Scan for the cell matching the given text and deliver its [x, y] coordinate at center. 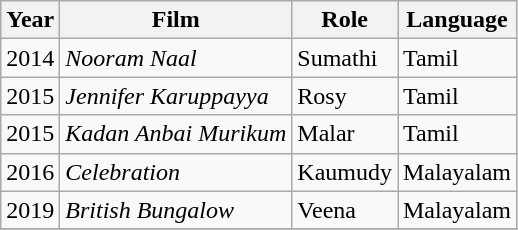
British Bungalow [176, 210]
Jennifer Karuppayya [176, 96]
Role [345, 20]
Kaumudy [345, 172]
Veena [345, 210]
Celebration [176, 172]
Language [458, 20]
Rosy [345, 96]
2019 [30, 210]
Nooram Naal [176, 58]
Kadan Anbai Murikum [176, 134]
Year [30, 20]
2014 [30, 58]
Malar [345, 134]
Sumathi [345, 58]
Film [176, 20]
2016 [30, 172]
